Determine the [x, y] coordinate at the center of the cell enclosing the given text.  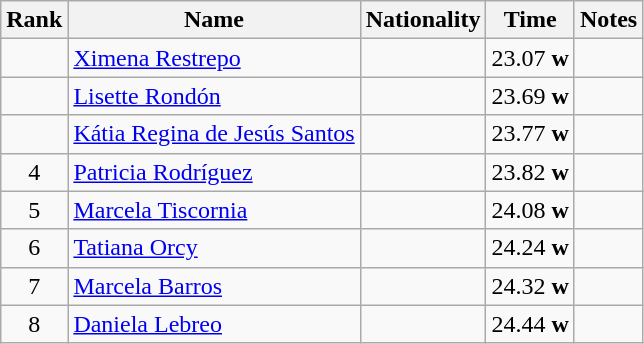
8 [34, 324]
Tatiana Orcy [214, 248]
Time [530, 20]
24.08 w [530, 210]
Name [214, 20]
Ximena Restrepo [214, 58]
5 [34, 210]
Marcela Tiscornia [214, 210]
Daniela Lebreo [214, 324]
4 [34, 172]
6 [34, 248]
24.24 w [530, 248]
Nationality [423, 20]
7 [34, 286]
Lisette Rondón [214, 96]
24.44 w [530, 324]
Kátia Regina de Jesús Santos [214, 134]
Notes [608, 20]
Rank [34, 20]
Patricia Rodríguez [214, 172]
23.07 w [530, 58]
23.82 w [530, 172]
23.77 w [530, 134]
24.32 w [530, 286]
Marcela Barros [214, 286]
23.69 w [530, 96]
